Determine the [X, Y] coordinate at the center of the cell enclosing the given text.  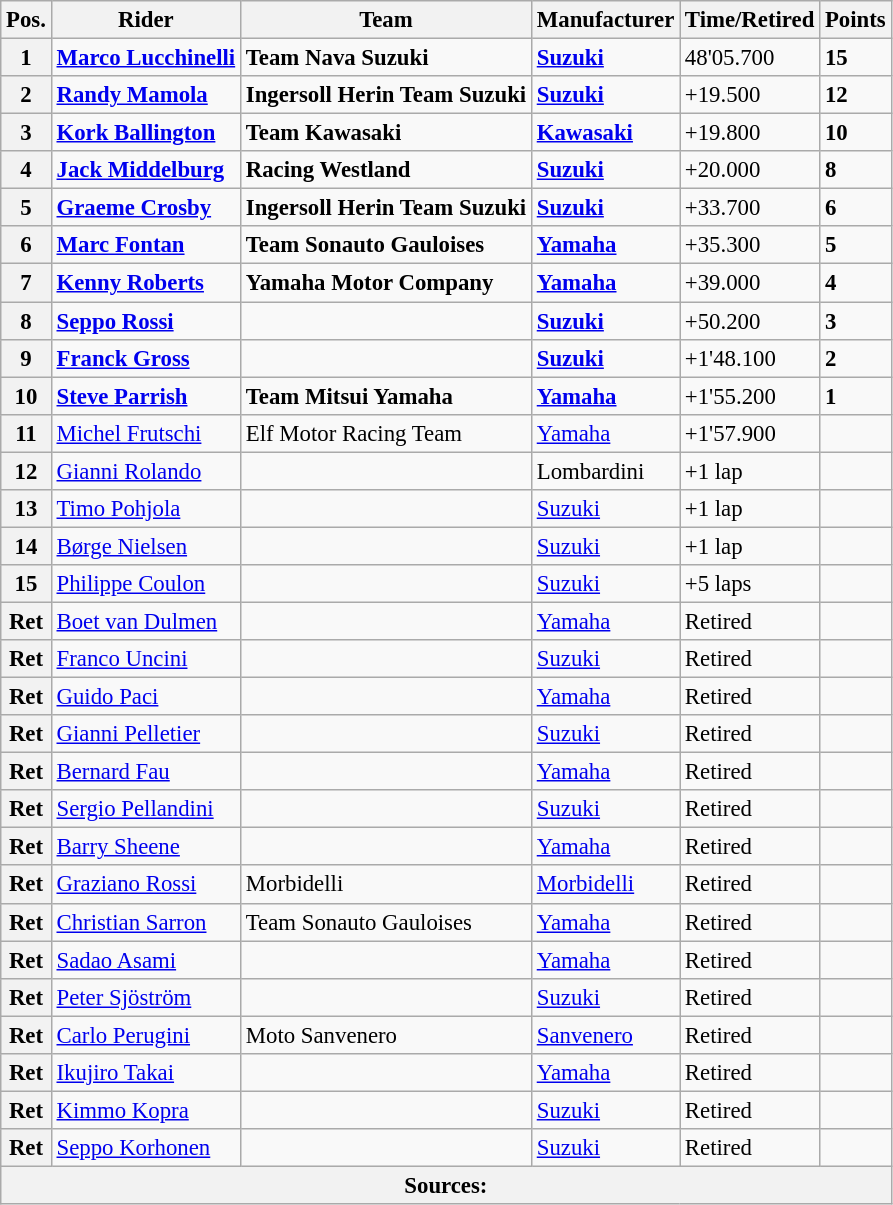
Graziano Rossi [146, 885]
Kawasaki [605, 133]
Team Nava Suzuki [386, 58]
Sergio Pellandini [146, 809]
Team [386, 20]
Team Mitsui Yamaha [386, 396]
Graeme Crosby [146, 208]
Gianni Pelletier [146, 734]
Bernard Fau [146, 772]
+1'55.200 [750, 396]
Michel Frutschi [146, 433]
Børge Nielsen [146, 546]
Team Kawasaki [386, 133]
+19.500 [750, 95]
+1'57.900 [750, 433]
Barry Sheene [146, 847]
Ikujiro Takai [146, 1073]
Pos. [26, 20]
Carlo Perugini [146, 1035]
+19.800 [750, 133]
Seppo Korhonen [146, 1148]
11 [26, 433]
Timo Pohjola [146, 509]
Kimmo Kopra [146, 1110]
Racing Westland [386, 170]
+20.000 [750, 170]
Marco Lucchinelli [146, 58]
Elf Motor Racing Team [386, 433]
13 [26, 509]
Rider [146, 20]
7 [26, 283]
Manufacturer [605, 20]
Kork Ballington [146, 133]
Boet van Dulmen [146, 621]
+1'48.100 [750, 358]
Philippe Coulon [146, 584]
Randy Mamola [146, 95]
9 [26, 358]
48'05.700 [750, 58]
14 [26, 546]
Time/Retired [750, 20]
Yamaha Motor Company [386, 283]
Sanvenero [605, 1035]
+5 laps [750, 584]
Christian Sarron [146, 922]
Gianni Rolando [146, 471]
Guido Paci [146, 697]
Franco Uncini [146, 659]
Franck Gross [146, 358]
Jack Middelburg [146, 170]
Peter Sjöström [146, 997]
Points [856, 20]
Kenny Roberts [146, 283]
+35.300 [750, 245]
Seppo Rossi [146, 321]
Sources: [446, 1185]
Sadao Asami [146, 960]
Steve Parrish [146, 396]
Moto Sanvenero [386, 1035]
+50.200 [750, 321]
Marc Fontan [146, 245]
+33.700 [750, 208]
+39.000 [750, 283]
Lombardini [605, 471]
